For the text-containing cell, return its midpoint in [X, Y] coordinate format. 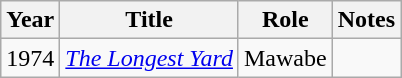
Notes [366, 20]
Mawabe [285, 58]
Title [150, 20]
Year [30, 20]
1974 [30, 58]
The Longest Yard [150, 58]
Role [285, 20]
